Locate the cell with the specified text and output its (x, y) center coordinate. 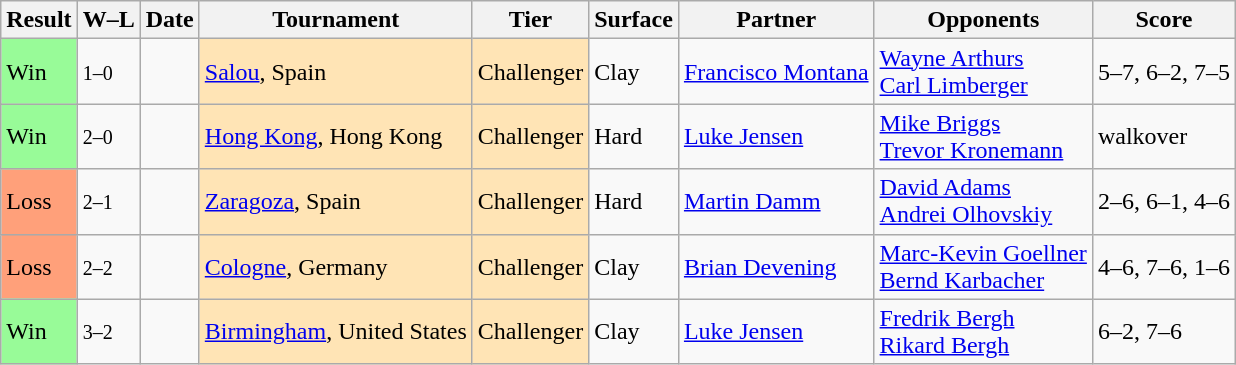
Tournament (336, 20)
Opponents (983, 20)
2–1 (108, 202)
Wayne Arthurs Carl Limberger (983, 72)
Hong Kong, Hong Kong (336, 136)
W–L (108, 20)
6–2, 7–6 (1164, 332)
Francisco Montana (776, 72)
Salou, Spain (336, 72)
Date (170, 20)
Surface (634, 20)
1–0 (108, 72)
walkover (1164, 136)
Birmingham, United States (336, 332)
Tier (530, 20)
David Adams Andrei Olhovskiy (983, 202)
2–0 (108, 136)
Cologne, Germany (336, 266)
Zaragoza, Spain (336, 202)
5–7, 6–2, 7–5 (1164, 72)
3–2 (108, 332)
Martin Damm (776, 202)
Partner (776, 20)
Fredrik Bergh Rikard Bergh (983, 332)
Mike Briggs Trevor Kronemann (983, 136)
Brian Devening (776, 266)
Result (39, 20)
2–6, 6–1, 4–6 (1164, 202)
4–6, 7–6, 1–6 (1164, 266)
2–2 (108, 266)
Marc-Kevin Goellner Bernd Karbacher (983, 266)
Score (1164, 20)
